Locate the cell with the specified text and output its (x, y) center coordinate. 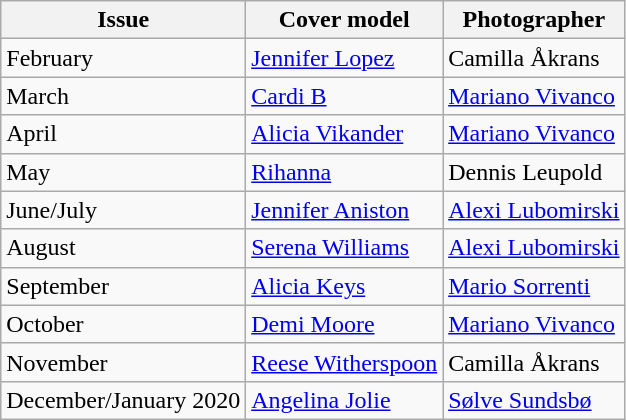
April (124, 134)
Jennifer Lopez (344, 58)
June/July (124, 210)
August (124, 248)
February (124, 58)
Dennis Leupold (534, 172)
Serena Williams (344, 248)
November (124, 362)
Angelina Jolie (344, 400)
September (124, 286)
Photographer (534, 20)
October (124, 324)
Sølve Sundsbø (534, 400)
December/January 2020 (124, 400)
Alicia Vikander (344, 134)
Issue (124, 20)
Rihanna (344, 172)
Cover model (344, 20)
Mario Sorrenti (534, 286)
Jennifer Aniston (344, 210)
Demi Moore (344, 324)
March (124, 96)
May (124, 172)
Alicia Keys (344, 286)
Cardi B (344, 96)
Reese Witherspoon (344, 362)
